Determine the [X, Y] coordinate at the center of the cell enclosing the given text.  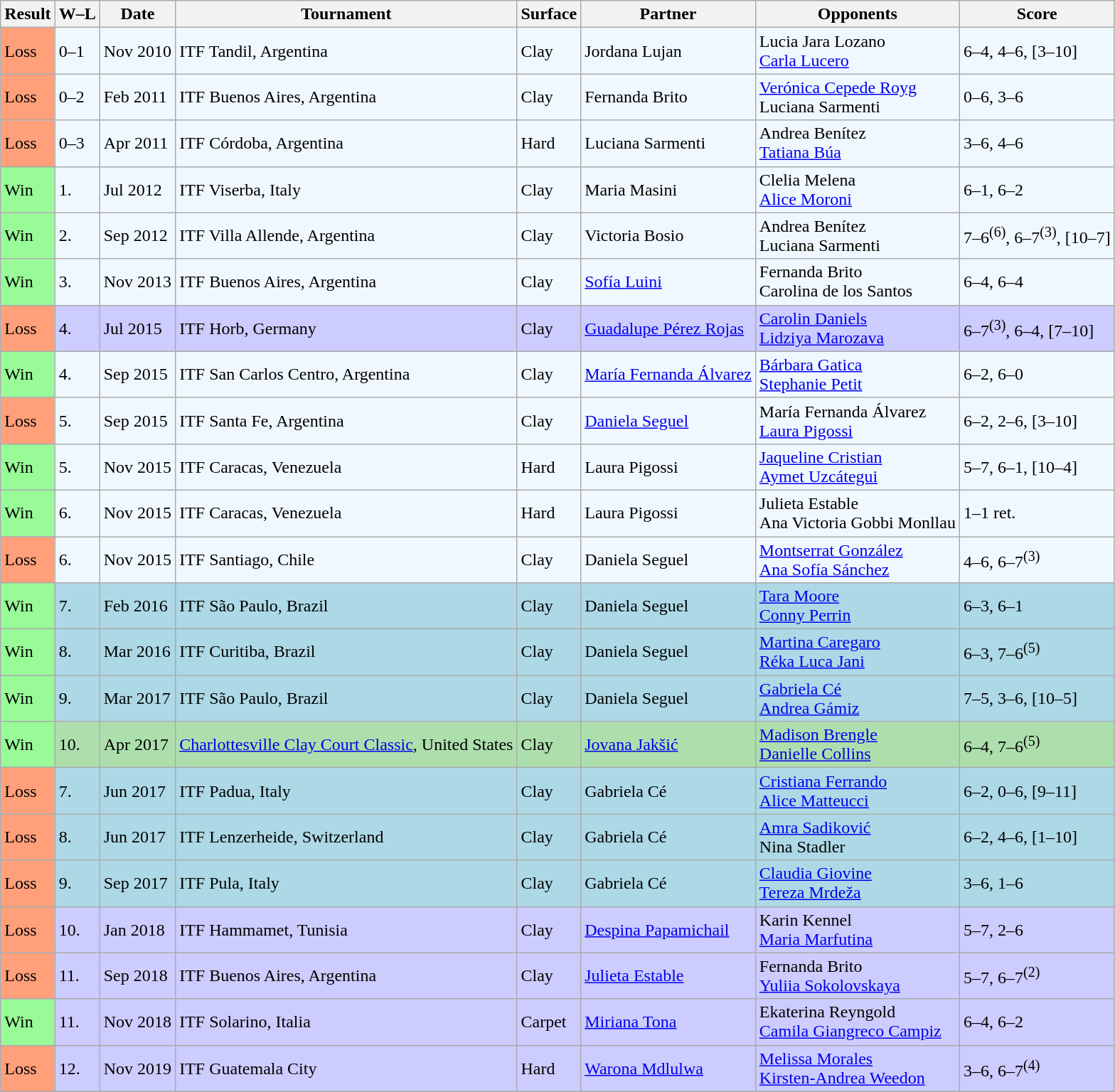
Sofía Luini [668, 282]
W–L [77, 14]
6–4, 7–6(5) [1037, 745]
Feb 2016 [137, 606]
Jul 2015 [137, 328]
María Fernanda Álvarez [668, 374]
Carpet [549, 1022]
6–3, 6–1 [1037, 606]
3. [77, 282]
ITF Solarino, Italia [346, 1022]
Lucia Jara Lozano Carla Lucero [858, 51]
Sep 2018 [137, 975]
Clelia Melena Alice Moroni [858, 189]
7–5, 3–6, [10–5] [1037, 698]
ITF Horb, Germany [346, 328]
Date [137, 14]
ITF Santa Fe, Argentina [346, 421]
Apr 2017 [137, 745]
ITF Hammamet, Tunisia [346, 930]
María Fernanda Álvarez Laura Pigossi [858, 421]
Cristiana Ferrando Alice Matteucci [858, 791]
Tournament [346, 14]
6–2, 6–0 [1037, 374]
Result [28, 14]
3–6, 6–7(4) [1037, 1068]
ITF Tandil, Argentina [346, 51]
Sep 2017 [137, 883]
Score [1037, 14]
Warona Mdlulwa [668, 1068]
Amra Sadiković Nina Stadler [858, 837]
6–4, 6–2 [1037, 1022]
Sep 2012 [137, 236]
Carolin Daniels Lidziya Marozava [858, 328]
6–2, 2–6, [3–10] [1037, 421]
0–1 [77, 51]
Gabriela Cé Andrea Gámiz [858, 698]
Partner [668, 14]
7–6(6), 6–7(3), [10–7] [1037, 236]
ITF Córdoba, Argentina [346, 144]
Guadalupe Pérez Rojas [668, 328]
6–2, 0–6, [9–11] [1037, 791]
Surface [549, 14]
ITF Pula, Italy [346, 883]
2. [77, 236]
Luciana Sarmenti [668, 144]
ITF Lenzerheide, Switzerland [346, 837]
Fernanda Brito Carolina de los Santos [858, 282]
Maria Masini [668, 189]
Bárbara Gatica Stephanie Petit [858, 374]
ITF Guatemala City [346, 1068]
Julieta Estable Ana Victoria Gobbi Monllau [858, 513]
5–7, 6–1, [10–4] [1037, 466]
0–6, 3–6 [1037, 97]
ITF Curitiba, Brazil [346, 653]
1–1 ret. [1037, 513]
Charlottesville Clay Court Classic, United States [346, 745]
0–3 [77, 144]
Montserrat González Ana Sofía Sánchez [858, 559]
ITF Viserba, Italy [346, 189]
Melissa Morales Kirsten-Andrea Weedon [858, 1068]
Verónica Cepede Royg Luciana Sarmenti [858, 97]
Andrea Benítez Luciana Sarmenti [858, 236]
Despina Papamichail [668, 930]
ITF Padua, Italy [346, 791]
Ekaterina Reyngold Camila Giangreco Campiz [858, 1022]
5–7, 2–6 [1037, 930]
ITF San Carlos Centro, Argentina [346, 374]
6–7(3), 6–4, [7–10] [1037, 328]
Jordana Lujan [668, 51]
Miriana Tona [668, 1022]
Fernanda Brito [668, 97]
Nov 2010 [137, 51]
Jaqueline Cristian Aymet Uzcátegui [858, 466]
Apr 2011 [137, 144]
ITF Villa Allende, Argentina [346, 236]
4–6, 6–7(3) [1037, 559]
1. [77, 189]
6–4, 6–4 [1037, 282]
Julieta Estable [668, 975]
6–3, 7–6(5) [1037, 653]
ITF Santiago, Chile [346, 559]
Victoria Bosio [668, 236]
0–2 [77, 97]
Jan 2018 [137, 930]
3–6, 4–6 [1037, 144]
Martina Caregaro Réka Luca Jani [858, 653]
Claudia Giovine Tereza Mrdeža [858, 883]
12. [77, 1068]
Karin Kennel Maria Marfutina [858, 930]
Jul 2012 [137, 189]
Tara Moore Conny Perrin [858, 606]
Nov 2013 [137, 282]
Nov 2018 [137, 1022]
5–7, 6–7(2) [1037, 975]
Nov 2019 [137, 1068]
3–6, 1–6 [1037, 883]
Fernanda Brito Yuliia Sokolovskaya [858, 975]
Mar 2016 [137, 653]
Mar 2017 [137, 698]
6–4, 4–6, [3–10] [1037, 51]
Madison Brengle Danielle Collins [858, 745]
Jovana Jakšić [668, 745]
Opponents [858, 14]
6–2, 4–6, [1–10] [1037, 837]
6–1, 6–2 [1037, 189]
Andrea Benítez Tatiana Búa [858, 144]
Feb 2011 [137, 97]
